Capture the cell that displays the provided text and extract its [X, Y] central coordinate. 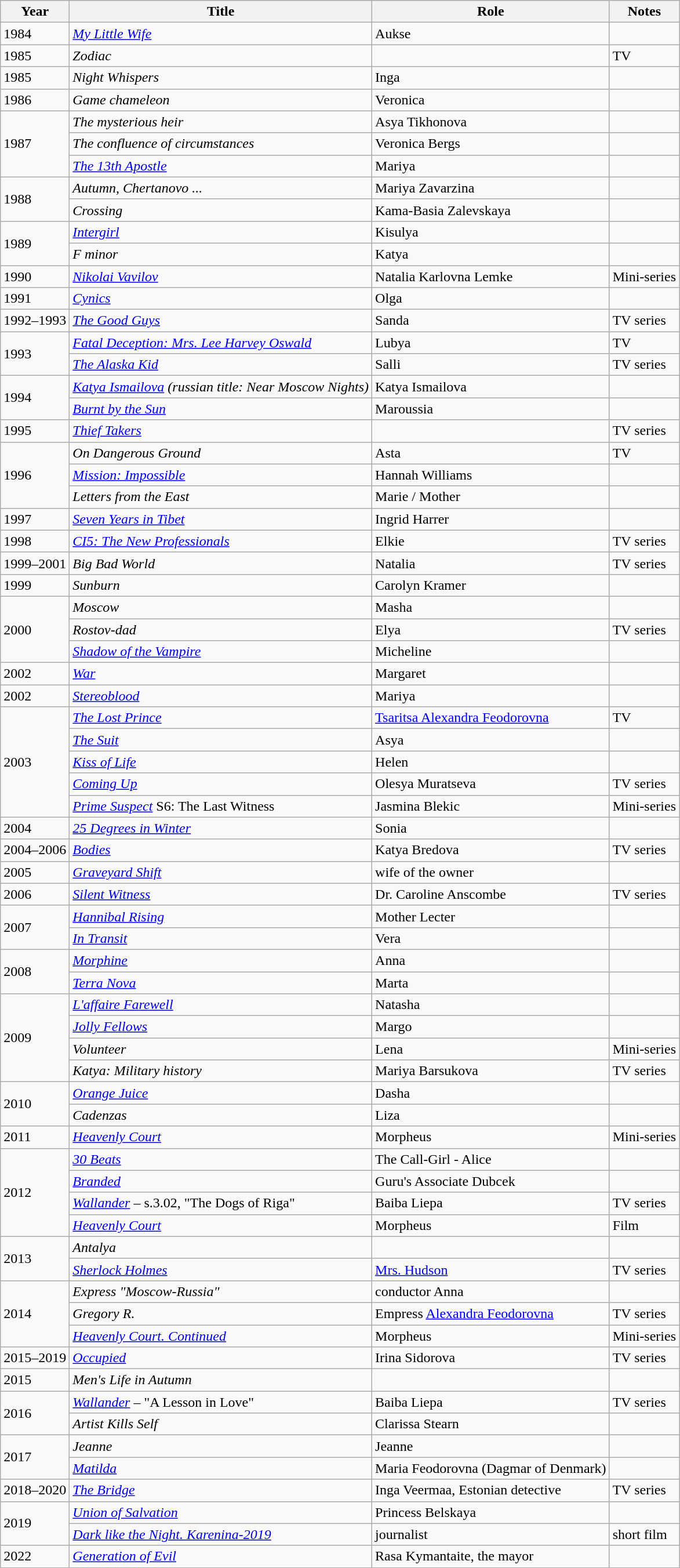
Dark like the Night. Karenina-2019 [221, 1534]
Game chameleon [221, 100]
Dasha [491, 1093]
2005 [35, 872]
Title [221, 12]
Generation of Evil [221, 1556]
Empress Alexandra Feodorovna [491, 1313]
2022 [35, 1556]
Margaret [491, 674]
Marie / Mother [491, 497]
The mysterious heir [221, 122]
The Lost Prince [221, 718]
Zodiac [221, 56]
Year [35, 12]
Role [491, 12]
The Call-Girl - Alice [491, 1159]
short film [644, 1534]
Natasha [491, 1005]
25 Degrees in Winter [221, 828]
Fatal Deception: Mrs. Lee Harvey Oswald [221, 343]
Inga [491, 78]
Matilda [221, 1468]
2017 [35, 1457]
Natalia [491, 563]
Sonia [491, 828]
Katya Ismailova (russian title: Near Moscow Nights) [221, 387]
Elkie [491, 541]
Olga [491, 299]
Hannibal Rising [221, 916]
Sherlock Holmes [221, 1269]
Lubya [491, 343]
2003 [35, 762]
2008 [35, 971]
Notes [644, 12]
Crossing [221, 210]
journalist [491, 1534]
1986 [35, 100]
1999 [35, 585]
2015–2019 [35, 1358]
1987 [35, 144]
Katya Bredova [491, 850]
Prime Suspect S6: The Last Witness [221, 806]
Heavenly Court. Continued [221, 1335]
F minor [221, 254]
Orange Juice [221, 1093]
1984 [35, 34]
2019 [35, 1523]
Film [644, 1225]
The confluence of circumstances [221, 144]
Sunburn [221, 585]
The Bridge [221, 1490]
Micheline [491, 652]
Lena [491, 1049]
Burnt by the Sun [221, 409]
Mariya Zavarzina [491, 188]
conductor Anna [491, 1291]
Tsaritsa Alexandra Feodorovna [491, 718]
Irina Sidorova [491, 1358]
Clarissa Stearn [491, 1424]
Thief Takers [221, 431]
Vera [491, 938]
Mother Lecter [491, 916]
L'affaire Farewell [221, 1005]
Letters from the East [221, 497]
Jasmina Blekic [491, 806]
1991 [35, 299]
CI5: The New Professionals [221, 541]
2006 [35, 894]
Branded [221, 1181]
Masha [491, 607]
Asta [491, 453]
Helen [491, 762]
Mrs. Hudson [491, 1269]
2015 [35, 1380]
Cadenzas [221, 1115]
1990 [35, 277]
Elya [491, 629]
1988 [35, 199]
Morphine [221, 960]
Rostov-dad [221, 629]
Antalya [221, 1247]
Jolly Fellows [221, 1027]
2009 [35, 1038]
1992–1993 [35, 321]
Terra Nova [221, 983]
2011 [35, 1137]
2013 [35, 1258]
Guru's Associate Dubcek [491, 1181]
The 13th Apostle [221, 166]
2014 [35, 1313]
Night Whispers [221, 78]
1994 [35, 398]
In Transit [221, 938]
Volunteer [221, 1049]
Katya Ismailova [491, 387]
Rasa Kymantaite, the mayor [491, 1556]
Men's Life in Autumn [221, 1380]
30 Beats [221, 1159]
Artist Kills Self [221, 1424]
The Suit [221, 740]
2010 [35, 1104]
Natalia Karlovna Lemke [491, 277]
Salli [491, 365]
Sanda [491, 321]
Margo [491, 1027]
2004–2006 [35, 850]
Katya: Military history [221, 1071]
1997 [35, 519]
Express "Moscow-Russia" [221, 1291]
Moscow [221, 607]
1989 [35, 243]
1998 [35, 541]
Asya [491, 740]
Wallander – s.3.02, "The Dogs of Riga" [221, 1203]
My Little Wife [221, 34]
The Good Guys [221, 321]
Marta [491, 983]
Mission: Impossible [221, 475]
Big Bad World [221, 563]
Anna [491, 960]
Wallander – "A Lesson in Love" [221, 1402]
Shadow of the Vampire [221, 652]
War [221, 674]
Bodies [221, 850]
Silent Witness [221, 894]
Stereoblood [221, 696]
2012 [35, 1192]
Aukse [491, 34]
2018–2020 [35, 1490]
Autumn, Chertanovo ... [221, 188]
Coming Up [221, 784]
Princess Belskaya [491, 1512]
Carolyn Kramer [491, 585]
Graveyard Shift [221, 872]
2016 [35, 1413]
Veronica [491, 100]
Gregory R. [221, 1313]
Veronica Bergs [491, 144]
Intergirl [221, 232]
wife of the owner [491, 872]
Cynics [221, 299]
Maria Feodorovna (Dagmar of Denmark) [491, 1468]
2004 [35, 828]
Mariya Barsukova [491, 1071]
1996 [35, 475]
The Alaska Kid [221, 365]
1995 [35, 431]
2000 [35, 629]
2007 [35, 927]
Kiss of Life [221, 762]
Nikolai Vavilov [221, 277]
1999–2001 [35, 563]
Union of Salvation [221, 1512]
Kisulya [491, 232]
Seven Years in Tibet [221, 519]
Occupied [221, 1358]
On Dangerous Ground [221, 453]
Ingrid Harrer [491, 519]
Asya Tikhonova [491, 122]
Inga Veermaa, Estonian detective [491, 1490]
Maroussia [491, 409]
Liza [491, 1115]
Hannah Williams [491, 475]
Dr. Caroline Anscombe [491, 894]
Kama-Basia Zalevskaya [491, 210]
1993 [35, 354]
Katya [491, 254]
Olesya Muratseva [491, 784]
